Pinpoint the cell where the given text exists, returning its (X, Y) midpoint coordinate. 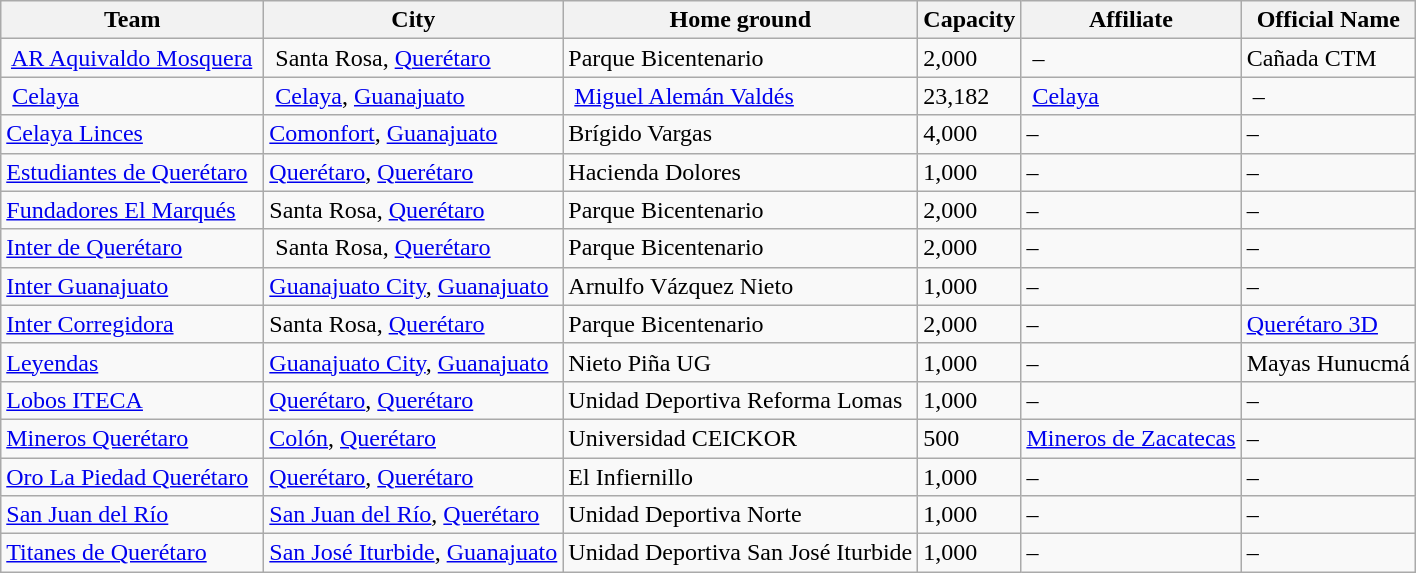
Team (132, 20)
Home ground (740, 20)
Cañada CTM (1328, 58)
Oro La Piedad Querétaro (132, 477)
Leyendas (132, 362)
Affiliate (1131, 20)
Titanes de Querétaro (132, 553)
Celaya, Guanajuato (414, 96)
23,182 (970, 96)
Inter de Querétaro (132, 248)
Celaya Linces (132, 134)
Mayas Hunucmá (1328, 362)
Unidad Deportiva Reforma Lomas (740, 400)
Capacity (970, 20)
Arnulfo Vázquez Nieto (740, 286)
Inter Corregidora (132, 324)
Miguel Alemán Valdés (740, 96)
Estudiantes de Querétaro (132, 172)
San Juan del Río, Querétaro (414, 515)
Querétaro 3D (1328, 324)
Universidad CEICKOR (740, 438)
El Infiernillo (740, 477)
Brígido Vargas (740, 134)
Mineros Querétaro (132, 438)
Unidad Deportiva San José Iturbide (740, 553)
4,000 (970, 134)
City (414, 20)
Comonfort, Guanajuato (414, 134)
AR Aquivaldo Mosquera (132, 58)
500 (970, 438)
Hacienda Dolores (740, 172)
Colón, Querétaro (414, 438)
Nieto Piña UG (740, 362)
Lobos ITECA (132, 400)
Unidad Deportiva Norte (740, 515)
San José Iturbide, Guanajuato (414, 553)
Inter Guanajuato (132, 286)
Fundadores El Marqués (132, 210)
San Juan del Río (132, 515)
Official Name (1328, 20)
Mineros de Zacatecas (1131, 438)
